Detect which cell encompasses the target text, then output its (x, y) center coordinate. 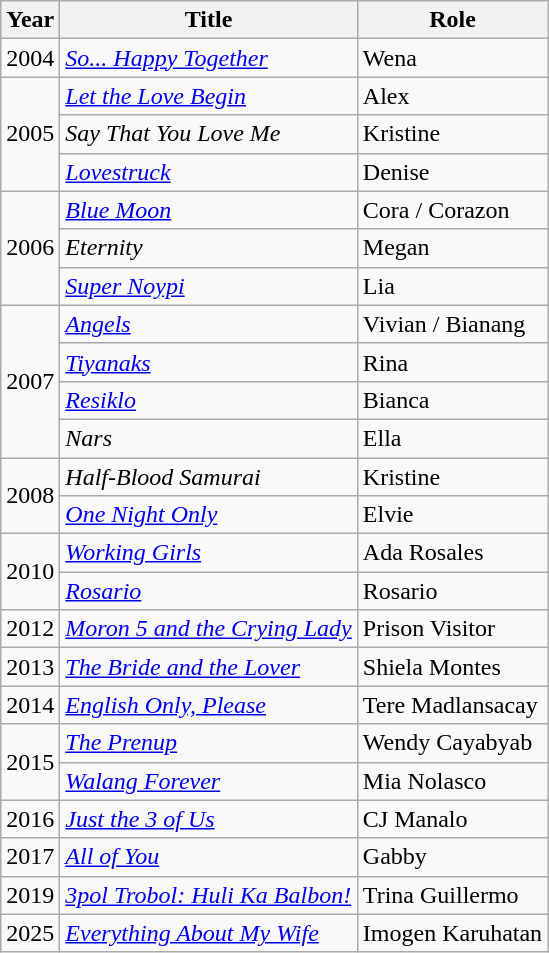
2025 (30, 933)
Ella (452, 438)
Half-Blood Samurai (208, 477)
Wena (452, 58)
2008 (30, 496)
Super Noypi (208, 286)
The Bride and the Lover (208, 667)
Imogen Karuhatan (452, 933)
Megan (452, 248)
Lia (452, 286)
Alex (452, 96)
Walang Forever (208, 781)
2012 (30, 629)
3pol Trobol: Huli Ka Balbon! (208, 895)
Lovestruck (208, 172)
Everything About My Wife (208, 933)
Role (452, 20)
Blue Moon (208, 210)
2017 (30, 857)
Elvie (452, 515)
Vivian / Bianang (452, 324)
CJ Manalo (452, 819)
2004 (30, 58)
Title (208, 20)
Mia Nolasco (452, 781)
Eternity (208, 248)
2013 (30, 667)
English Only, Please (208, 705)
2019 (30, 895)
Nars (208, 438)
Denise (452, 172)
Prison Visitor (452, 629)
2006 (30, 248)
Ada Rosales (452, 553)
Tiyanaks (208, 362)
Rina (452, 362)
Trina Guillermo (452, 895)
Tere Madlansacay (452, 705)
2015 (30, 762)
Year (30, 20)
2016 (30, 819)
So... Happy Together (208, 58)
2010 (30, 572)
2007 (30, 381)
2005 (30, 134)
Just the 3 of Us (208, 819)
Say That You Love Me (208, 134)
2014 (30, 705)
Cora / Corazon (452, 210)
Moron 5 and the Crying Lady (208, 629)
Let the Love Begin (208, 96)
All of You (208, 857)
One Night Only (208, 515)
Bianca (452, 400)
Wendy Cayabyab (452, 743)
Resiklo (208, 400)
The Prenup (208, 743)
Working Girls (208, 553)
Angels (208, 324)
Gabby (452, 857)
Shiela Montes (452, 667)
